Return [x, y] of the center of cell containing provided text 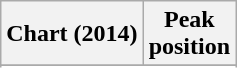
Peakposition [189, 34]
Chart (2014) [72, 34]
